From the cell containing the given text, extract its center point as [x, y] coordinate. 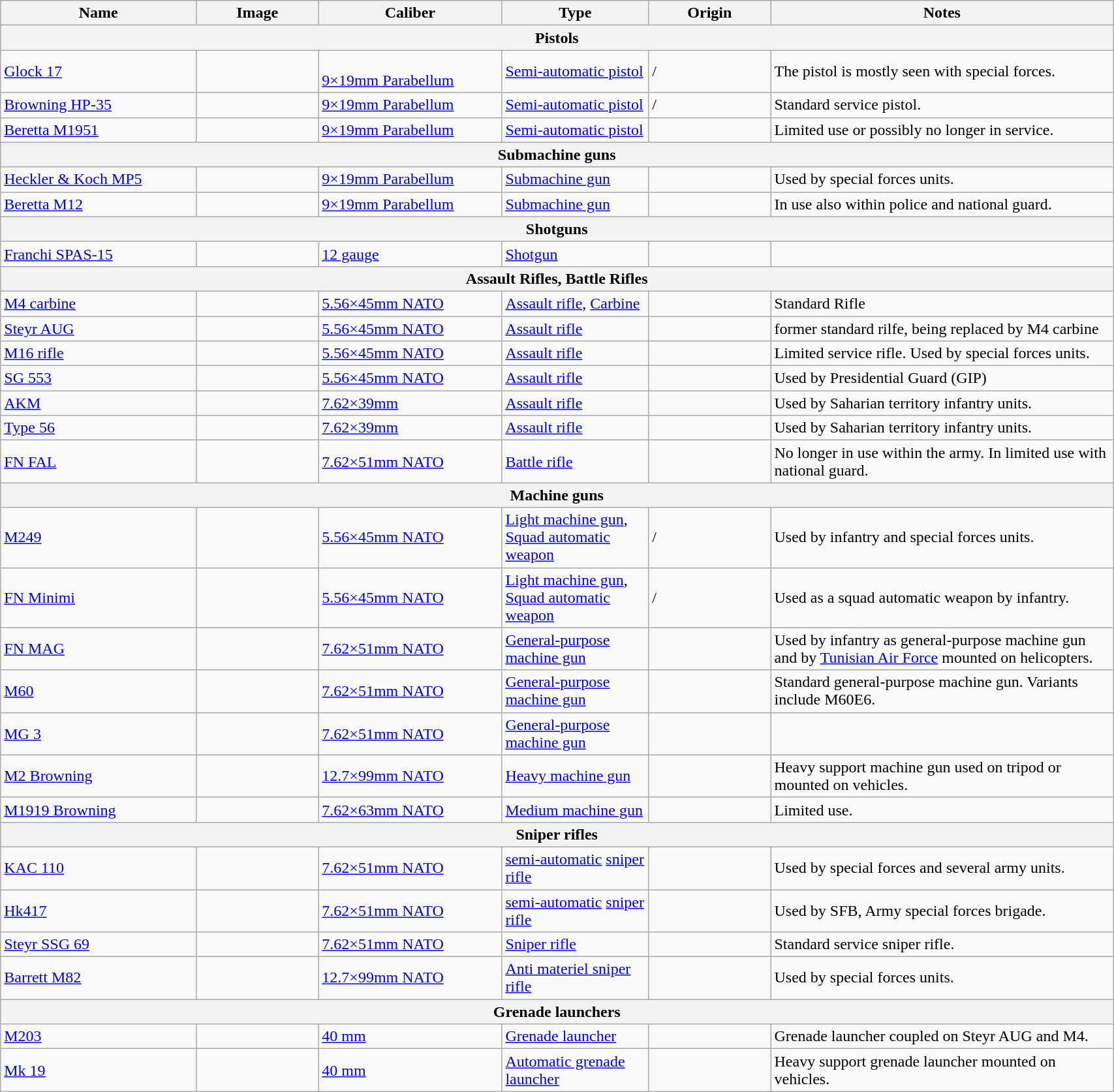
Battle rifle [576, 462]
M4 carbine [99, 303]
Pistols [557, 38]
12 gauge [410, 254]
The pistol is mostly seen with special forces. [942, 72]
Submachine guns [557, 155]
Machine guns [557, 495]
Barrett M82 [99, 978]
Standard service pistol. [942, 105]
AKM [99, 403]
Used as a squad automatic weapon by infantry. [942, 598]
M60 [99, 691]
FN FAL [99, 462]
Steyr SSG 69 [99, 945]
Beretta M1951 [99, 130]
M203 [99, 1037]
Mk 19 [99, 1070]
Shotguns [557, 229]
Grenade launcher coupled on Steyr AUG and M4. [942, 1037]
Steyr AUG [99, 328]
MG 3 [99, 733]
Standard service sniper rifle. [942, 945]
Anti materiel sniper rifle [576, 978]
Assault Rifles, Battle Rifles [557, 279]
Used by infantry and special forces units. [942, 538]
Heavy support machine gun used on tripod or mounted on vehicles. [942, 776]
Browning HP-35 [99, 105]
Franchi SPAS-15 [99, 254]
Caliber [410, 13]
former standard rilfe, being replaced by M4 carbine [942, 328]
Automatic grenade launcher [576, 1070]
Medium machine gun [576, 810]
Heavy machine gun [576, 776]
Shotgun [576, 254]
Heckler & Koch MP5 [99, 179]
7.62×63mm NATO [410, 810]
In use also within police and national guard. [942, 204]
Grenade launcher [576, 1037]
Beretta M12 [99, 204]
Image [257, 13]
Sniper rifles [557, 834]
Grenade launchers [557, 1012]
Used by Presidential Guard (GIP) [942, 378]
Type 56 [99, 428]
M249 [99, 538]
Used by infantry as general-purpose machine gun and by Tunisian Air Force mounted on helicopters. [942, 648]
Limited use or possibly no longer in service. [942, 130]
Used by special forces and several army units. [942, 868]
Sniper rifle [576, 945]
Used by SFB, Army special forces brigade. [942, 911]
Heavy support grenade launcher mounted on vehicles. [942, 1070]
FN MAG [99, 648]
No longer in use within the army. In limited use with national guard. [942, 462]
M2 Browning [99, 776]
Type [576, 13]
KAC 110 [99, 868]
Hk417 [99, 911]
Limited service rifle. Used by special forces units. [942, 354]
M1919 Browning [99, 810]
M16 rifle [99, 354]
Limited use. [942, 810]
Origin [710, 13]
Assault rifle, Carbine [576, 303]
Name [99, 13]
Notes [942, 13]
Standard Rifle [942, 303]
Glock 17 [99, 72]
Standard general-purpose machine gun. Variants include M60E6. [942, 691]
FN Minimi [99, 598]
SG 553 [99, 378]
